Determine the (x, y) coordinate at the center of the cell enclosing the given text.  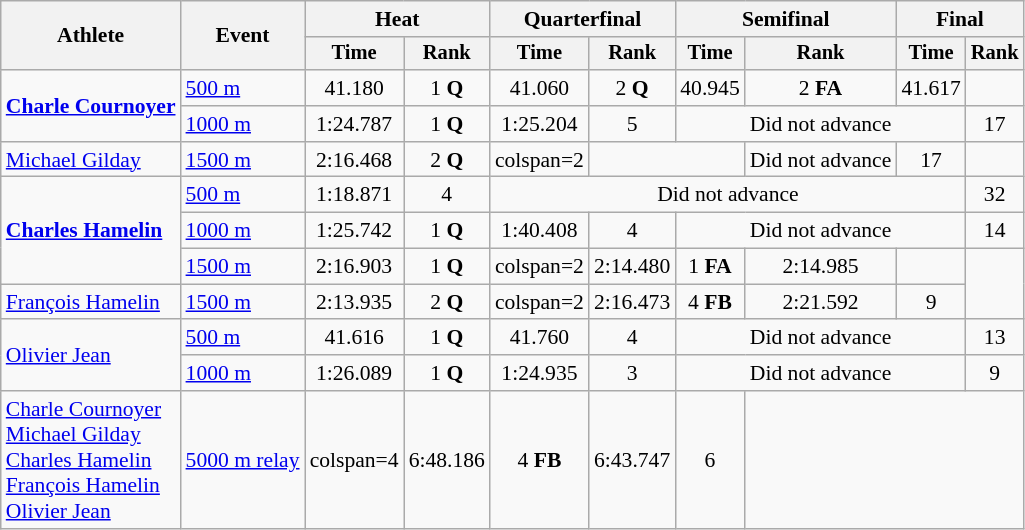
6:43.747 (632, 460)
Charle Cournoyer (91, 106)
colspan=4 (354, 460)
40.945 (710, 88)
1:25.742 (354, 231)
1 FA (710, 267)
2:16.473 (632, 302)
Olivier Jean (91, 356)
41.180 (354, 88)
2:13.935 (354, 302)
14 (995, 231)
2:16.903 (354, 267)
1:24.787 (354, 124)
Charle CournoyerMichael GildayCharles HamelinFrançois HamelinOlivier Jean (91, 460)
1:24.935 (540, 373)
Athlete (91, 36)
2:14.985 (821, 267)
5000 m relay (243, 460)
Semifinal (786, 19)
6:48.186 (447, 460)
Quarterfinal (582, 19)
2:14.480 (632, 267)
Charles Hamelin (91, 230)
3 (632, 373)
5 (632, 124)
6 (710, 460)
François Hamelin (91, 302)
Heat (398, 19)
1:25.204 (540, 124)
13 (995, 338)
Event (243, 36)
1:26.089 (354, 373)
2 FA (821, 88)
41.616 (354, 338)
Final (960, 19)
41.760 (540, 338)
41.060 (540, 88)
2:21.592 (821, 302)
32 (995, 195)
Michael Gilday (91, 160)
1:18.871 (354, 195)
41.617 (930, 88)
2:16.468 (354, 160)
1:40.408 (540, 231)
